Capture the cell that displays the provided text and extract its (x, y) central coordinate. 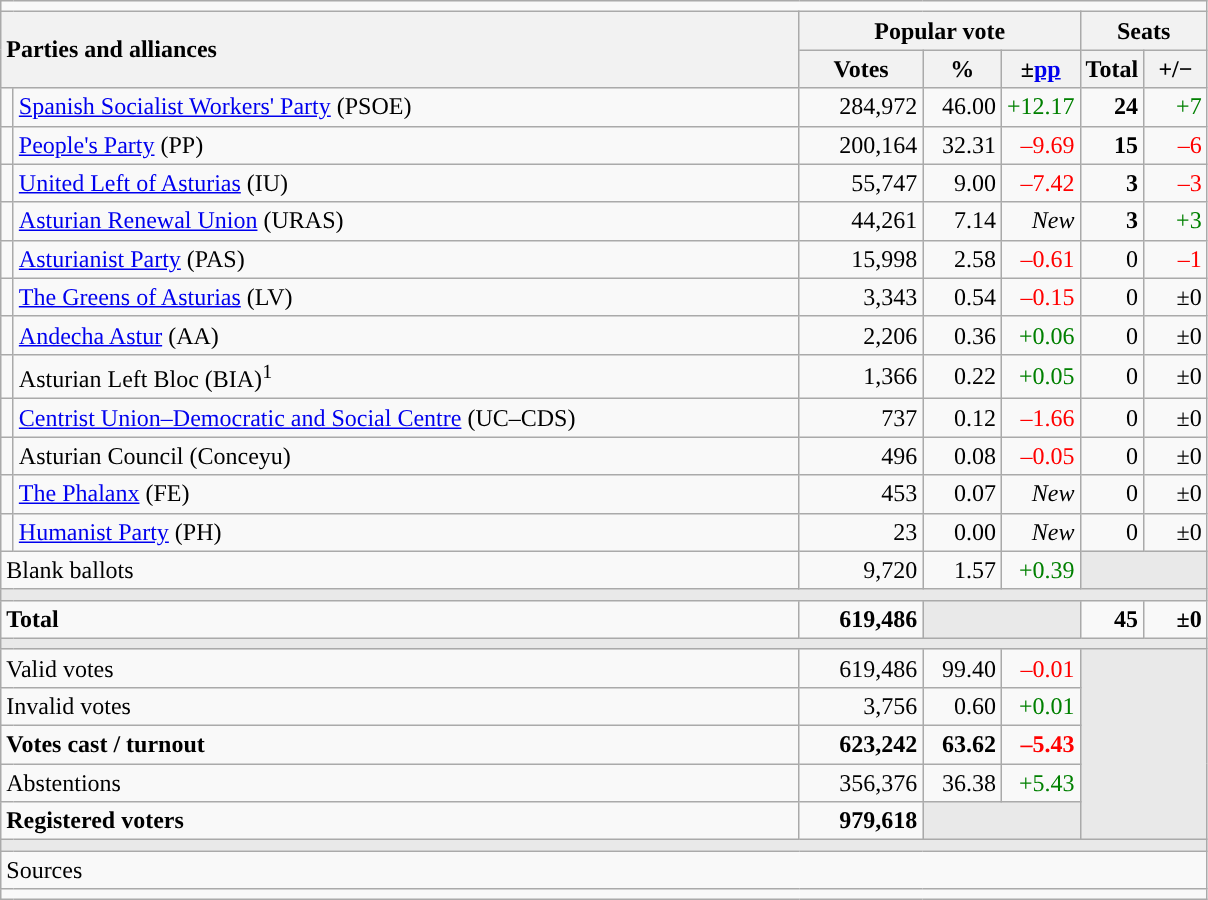
–0.01 (1040, 668)
+0.06 (1040, 335)
People's Party (PP) (406, 145)
Invalid votes (400, 706)
0.07 (962, 494)
% (962, 69)
623,242 (861, 745)
+12.17 (1040, 107)
0.60 (962, 706)
453 (861, 494)
9.00 (962, 183)
496 (861, 456)
0.08 (962, 456)
Votes cast / turnout (400, 745)
–1 (1176, 259)
Centrist Union–Democratic and Social Centre (UC–CDS) (406, 418)
+7 (1176, 107)
Registered voters (400, 821)
Popular vote (940, 31)
3,343 (861, 297)
–9.69 (1040, 145)
15,998 (861, 259)
44,261 (861, 221)
Sources (604, 870)
–5.43 (1040, 745)
23 (861, 532)
–3 (1176, 183)
0.54 (962, 297)
63.62 (962, 745)
Abstentions (400, 783)
–7.42 (1040, 183)
356,376 (861, 783)
0.36 (962, 335)
284,972 (861, 107)
+/− (1176, 69)
+3 (1176, 221)
Asturianist Party (PAS) (406, 259)
Votes (861, 69)
24 (1112, 107)
–0.05 (1040, 456)
1,366 (861, 376)
+0.39 (1040, 570)
3,756 (861, 706)
+0.01 (1040, 706)
2.58 (962, 259)
979,618 (861, 821)
Spanish Socialist Workers' Party (PSOE) (406, 107)
+5.43 (1040, 783)
Parties and alliances (400, 50)
The Phalanx (FE) (406, 494)
Humanist Party (PH) (406, 532)
Andecha Astur (AA) (406, 335)
15 (1112, 145)
+0.05 (1040, 376)
99.40 (962, 668)
7.14 (962, 221)
United Left of Asturias (IU) (406, 183)
46.00 (962, 107)
Asturian Council (Conceyu) (406, 456)
Asturian Renewal Union (URAS) (406, 221)
737 (861, 418)
The Greens of Asturias (LV) (406, 297)
–1.66 (1040, 418)
0.12 (962, 418)
Blank ballots (400, 570)
–0.15 (1040, 297)
0.22 (962, 376)
200,164 (861, 145)
45 (1112, 619)
Seats (1144, 31)
2,206 (861, 335)
–6 (1176, 145)
36.38 (962, 783)
Asturian Left Bloc (BIA)1 (406, 376)
9,720 (861, 570)
1.57 (962, 570)
Valid votes (400, 668)
32.31 (962, 145)
±pp (1040, 69)
0.00 (962, 532)
–0.61 (1040, 259)
55,747 (861, 183)
